Capture the cell that displays the provided text and extract its (X, Y) central coordinate. 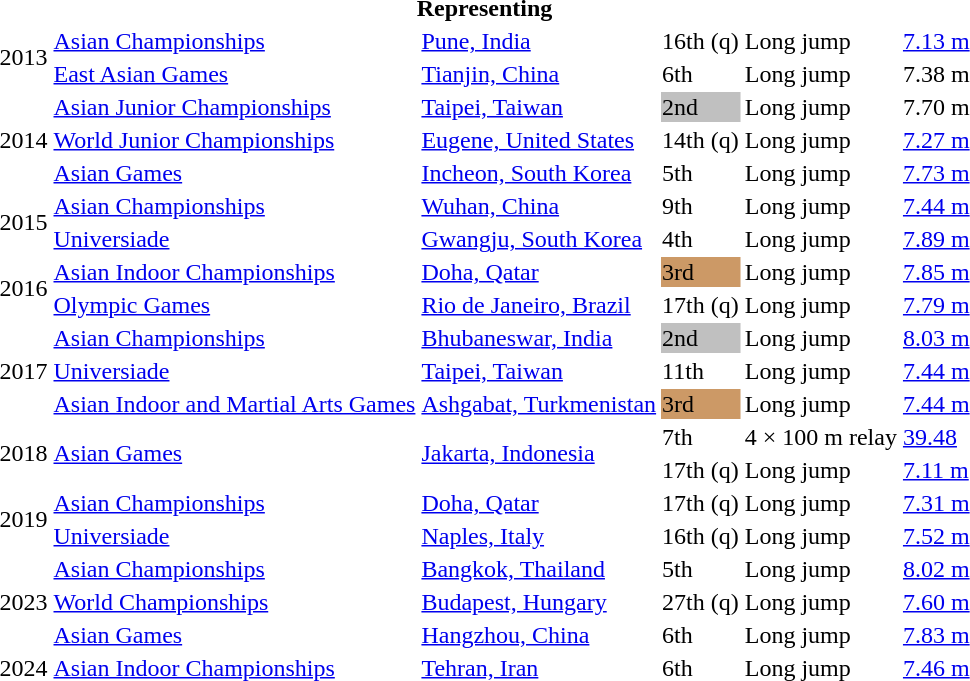
14th (q) (701, 140)
Asian Indoor and Martial Arts Games (234, 404)
World Junior Championships (234, 140)
World Championships (234, 602)
Asian Junior Championships (234, 107)
9th (701, 206)
7th (701, 437)
Bangkok, Thailand (539, 569)
Hangzhou, China (539, 635)
Wuhan, China (539, 206)
Asian Indoor Championships (234, 272)
4th (701, 239)
East Asian Games (234, 74)
Pune, India (539, 41)
Olympic Games (234, 305)
Tianjin, China (539, 74)
Budapest, Hungary (539, 602)
Incheon, South Korea (539, 173)
Eugene, United States (539, 140)
11th (701, 371)
Jakarta, Indonesia (539, 454)
Bhubaneswar, India (539, 338)
Rio de Janeiro, Brazil (539, 305)
27th (q) (701, 602)
Gwangju, South Korea (539, 239)
Ashgabat, Turkmenistan (539, 404)
Naples, Italy (539, 536)
4 × 100 m relay (820, 437)
